For the text-containing cell, return its midpoint in [x, y] coordinate format. 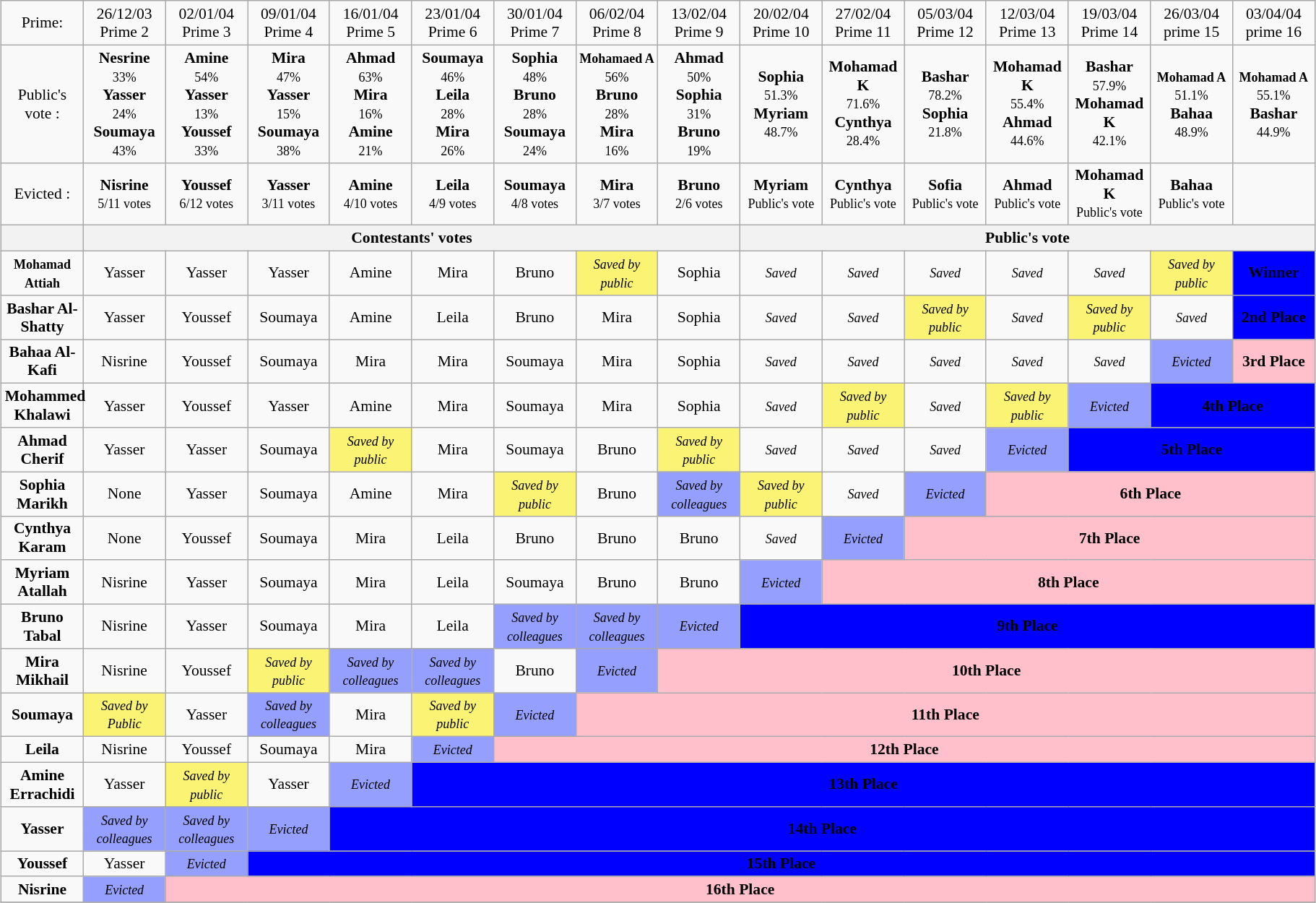
Myriam Atallah [43, 582]
Bahaa Al-Kafi [43, 361]
Saved by Public [124, 715]
13th Place [863, 785]
3rd Place [1273, 361]
30/01/04 Prime 7 [535, 23]
9th Place [1028, 627]
Bashar 78.2% Sophia 21.8% [945, 104]
Bashar 57.9% Mohamad K 42.1% [1109, 104]
Contestants' votes [412, 238]
Mira47%Yasser15%Soumaya38% [289, 104]
Cynthya Karam [43, 537]
6th Place [1150, 494]
Bashar Al-Shatty [43, 318]
11th Place [945, 715]
02/01/04 Prime 3 [207, 23]
Amine Errachidi [43, 785]
5th Place [1192, 449]
26/12/03 Prime 2 [124, 23]
Public's vote : [43, 104]
06/02/04 Prime 8 [617, 23]
13/02/04 Prime 9 [699, 23]
Ahmad Cherif [43, 449]
26/03/04 prime 15 [1192, 23]
16/01/04 Prime 5 [371, 23]
MyriamPublic's vote [782, 194]
Mohamad KPublic's vote [1109, 194]
20/02/04 Prime 10 [782, 23]
12/03/04 Prime 13 [1027, 23]
12th Place [904, 750]
23/01/04 Prime 6 [453, 23]
Mohammed Khalawi [43, 406]
10th Place [987, 670]
7th Place [1109, 537]
Soumaya 46% Leila 28% Mira 26% [453, 104]
Public's vote [1028, 238]
CynthyaPublic's vote [863, 194]
03/04/04 prime 16 [1273, 23]
Winner [1273, 273]
Youssef6/12 votes [207, 194]
05/03/04 Prime 12 [945, 23]
Sophia 48% Bruno 28% Soumaya 24% [535, 104]
Yasser3/11 votes [289, 194]
Nisrine5/11 votes [124, 194]
Bruno Tabal [43, 627]
Mohamad K 55.4% Ahmad 44.6% [1027, 104]
Leila4/9 votes [453, 194]
BahaaPublic's vote [1192, 194]
Mohamad Attiah [43, 273]
Sophia Marikh [43, 494]
16th Place [740, 890]
27/02/04 Prime 11 [863, 23]
Ahmad 50% Sophia 31% Bruno 19% [699, 104]
8th Place [1068, 582]
Nesrine33%Yasser24%Soumaya43% [124, 104]
4th Place [1233, 406]
SofiaPublic's vote [945, 194]
Mira Mikhail [43, 670]
Ahmad63%Mira16%Amine21% [371, 104]
Amine4/10 votes [371, 194]
Bruno2/6 votes [699, 194]
Mohamad A 55.1% Bashar 44.9% [1273, 104]
Evicted : [43, 194]
Sophia 51.3% Myriam 48.7% [782, 104]
09/01/04 Prime 4 [289, 23]
Mira3/7 votes [617, 194]
Amine54%Yasser13%Youssef33% [207, 104]
2nd Place [1273, 318]
Mohamaed A 56% Bruno 28% Mira 16% [617, 104]
Mohamad A 51.1% Bahaa 48.9% [1192, 104]
15th Place [782, 864]
14th Place [822, 829]
Mohamad K 71.6% Cynthya 28.4% [863, 104]
AhmadPublic's vote [1027, 194]
Prime: [43, 23]
Soumaya4/8 votes [535, 194]
19/03/04 Prime 14 [1109, 23]
